Extract the (x, y) coordinate from the center of the cell holding the provided text.  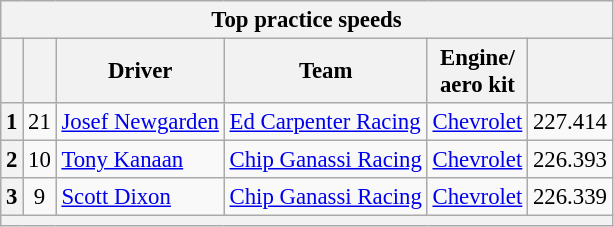
Scott Dixon (140, 197)
227.414 (570, 122)
Josef Newgarden (140, 122)
Top practice speeds (306, 20)
3 (12, 197)
Team (326, 72)
226.393 (570, 160)
9 (40, 197)
Tony Kanaan (140, 160)
2 (12, 160)
Engine/aero kit (477, 72)
21 (40, 122)
Driver (140, 72)
10 (40, 160)
1 (12, 122)
226.339 (570, 197)
Ed Carpenter Racing (326, 122)
